Capture the cell that displays the provided text and extract its [x, y] central coordinate. 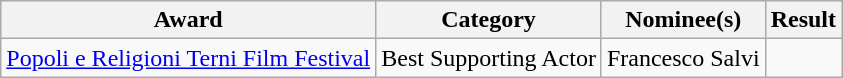
Award [188, 20]
Nominee(s) [683, 20]
Best Supporting Actor [489, 58]
Popoli e Religioni Terni Film Festival [188, 58]
Francesco Salvi [683, 58]
Result [803, 20]
Category [489, 20]
